Detect which cell encompasses the target text, then output its [X, Y] center coordinate. 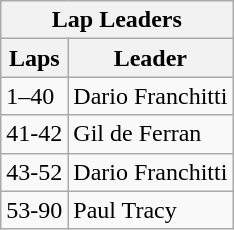
Paul Tracy [150, 210]
41-42 [34, 134]
Laps [34, 58]
Gil de Ferran [150, 134]
Lap Leaders [117, 20]
43-52 [34, 172]
1–40 [34, 96]
Leader [150, 58]
53-90 [34, 210]
